From the cell containing the given text, extract its center point as (X, Y) coordinate. 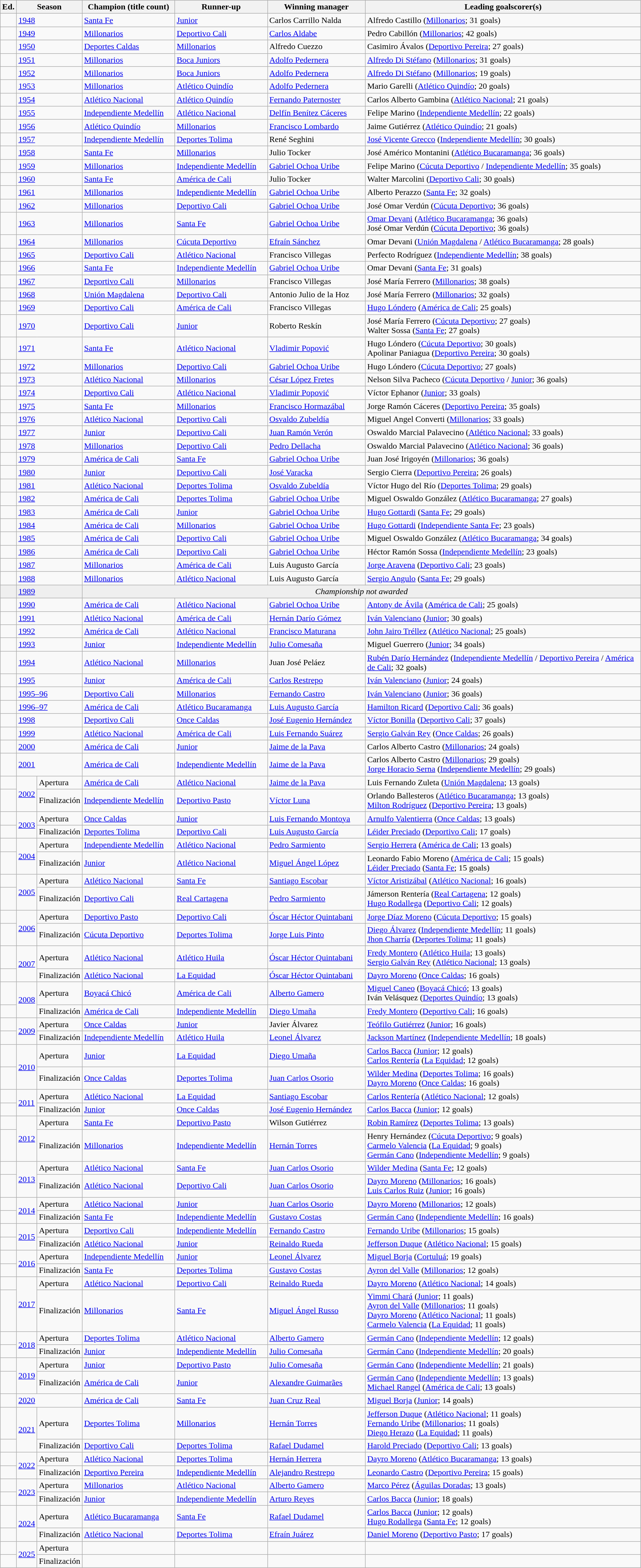
2013 (26, 1179)
Léider Preciado (Deportivo Cali; 17 goals) (503, 832)
Miguel Borja (Junior; 14 goals) (503, 1400)
1990 (49, 605)
Efraín Juárez (316, 1535)
Fernando Uribe (Millonarios; 15 goals) (503, 1230)
2018 (26, 1345)
1965 (49, 255)
1950 (49, 47)
Fernando Paternoster (316, 100)
Carlos Alberto Gambina (Atlético Nacional; 21 goals) (503, 100)
2016 (26, 1263)
1969 (49, 308)
Robin Ramírez (Deportes Tolima; 13 goals) (503, 1122)
Diego Álvarez (Independiente Medellín; 11 goals) Jhon Charría (Deportes Tolima; 11 goals) (503, 935)
Championship not awarded (361, 591)
2012 (26, 1138)
2009 (26, 1031)
Carlos Bacca (Junior; 12 goals) Hugo Rodallega (Santa Fe; 12 goals) (503, 1517)
Carlos Carrillo Nalda (316, 20)
Boyacá Chicó (128, 993)
1996–97 (49, 707)
Champion (title count) (128, 7)
Daniel Moreno (Deportivo Pasto; 17 goals) (503, 1535)
1972 (49, 366)
Víctor Bonilla (Deportivo Cali; 37 goals) (503, 720)
Germán Cano (Independiente Medellín; 21 goals) (503, 1364)
2011 (26, 1103)
Fredy Montero (Deportivo Cali; 16 goals) (503, 1011)
Hernán Darío Gómez (316, 618)
Luis Fernando Suárez (316, 733)
Luis Fernando Zuleta (Unión Magdalena; 13 goals) (503, 782)
Perfecto Rodríguez (Independiente Medellín; 38 goals) (503, 255)
1983 (49, 512)
1987 (49, 565)
2021 (26, 1429)
2007 (26, 964)
Walter Marcolini (Deportivo Cali; 30 goals) (503, 179)
Nelson Silva Pacheco (Cúcuta Deportivo / Junior; 36 goals) (503, 379)
Efraín Sánchez (316, 242)
Alfredo Cuezzo (316, 47)
Carlos Bacca (Junior; 12 goals) (503, 1109)
Dayro Moreno (Millonarios; 12 goals) (503, 1204)
Henry Hernández (Cúcuta Deportivo; 9 goals) Carmelo Valencia (La Equidad; 9 goals) Germán Cano (Independiente Medellín; 9 goals) (503, 1145)
Víctor Hugo del Río (Deportes Tolima; 29 goals) (503, 486)
1959 (49, 166)
Alfredo Di Stéfano (Millonarios; 31 goals) (503, 60)
Germán Cano (Independiente Medellín; 20 goals) (503, 1351)
1963 (49, 223)
Jorge Ramón Cáceres (Deportivo Pereira; 35 goals) (503, 406)
2017 (26, 1304)
1985 (49, 538)
Jorge Díaz Moreno (Cúcuta Deportivo; 15 goals) (503, 917)
2006 (26, 928)
1995–96 (49, 694)
2010 (26, 1067)
Sergio Cierra (Deportivo Pereira; 26 goals) (503, 472)
Alfredo Castillo (Millonarios; 31 goals) (503, 20)
Felipe Marino (Independiente Medellín; 22 goals) (503, 113)
1958 (49, 152)
2001 (49, 764)
Roberto Reskín (316, 326)
1966 (49, 268)
Alejandro Restrepo (316, 1472)
Deportivo Pereira (128, 1472)
Orlando Ballesteros (Atlético Bucaramanga; 13 goals) Milton Rodríguez (Deportivo Pereira; 13 goals) (503, 801)
2022 (26, 1466)
Casimiro Ávalos (Deportivo Pereira; 27 goals) (503, 47)
Rubén Darío Hernández (Independiente Medellín / Deportivo Pereira / América de Cali; 32 goals) (503, 663)
1976 (49, 419)
2014 (26, 1211)
Dayro Moreno (Atlético Bucaramanga; 13 goals) (503, 1459)
2004 (26, 856)
Arnulfo Valentierra (Once Caldas; 13 goals) (503, 818)
Germán Cano (Independiente Medellín; 16 goals) (503, 1217)
1995 (49, 680)
Hernán Herrera (316, 1459)
Luis Fernando Montoya (316, 818)
Carlos Bacca (Junior; 12 goals) Carlos Rentería (La Equidad; 12 goals) (503, 1055)
1964 (49, 242)
Hugo Gottardi (Independiente Santa Fe; 23 goals) (503, 525)
Juan José Peláez (316, 663)
Ayron del Valle (Millonarios; 12 goals) (503, 1270)
Juan Cruz Real (316, 1400)
1955 (49, 113)
1961 (49, 192)
Marco Pérez (Águilas Doradas; 13 goals) (503, 1486)
Felipe Marino (Cúcuta Deportivo / Independiente Medellín; 35 goals) (503, 166)
Jackson Martínez (Independiente Medellín; 18 goals) (503, 1038)
2005 (26, 892)
Pedro Dellacha (316, 446)
1974 (49, 393)
1970 (49, 326)
Mario Garelli (Atlético Quindío; 20 goals) (503, 86)
José María Ferrero (Cúcuta Deportivo; 27 goals) Walter Sossa (Santa Fe; 27 goals) (503, 326)
Carlos Rentería (Atlético Nacional; 12 goals) (503, 1096)
Teófilo Gutiérrez (Junior; 16 goals) (503, 1024)
Jorge Luis Pinto (316, 935)
Juan José Irigoyén (Millonarios; 36 goals) (503, 459)
2023 (26, 1492)
1993 (49, 645)
Víctor Luna (316, 801)
Winning manager (316, 7)
1954 (49, 100)
Miguel Caneo (Boyacá Chicó; 13 goals) Iván Velásquez (Deportes Quindío; 13 goals) (503, 993)
2000 (49, 747)
Antony de Ávila (América de Cali; 25 goals) (503, 605)
Carlos Alberto Castro (Millonarios; 24 goals) (503, 747)
José Vicente Grecco (Independiente Medellín; 30 goals) (503, 139)
Carlos Alberto Castro (Millonarios; 29 goals) Jorge Horacio Serna (Independiente Medellín; 29 goals) (503, 764)
Miguel Oswaldo González (Atlético Bucaramanga; 27 goals) (503, 499)
1973 (49, 379)
John Jairo Tréllez (Atlético Nacional; 25 goals) (503, 631)
Wilson Gutiérrez (316, 1122)
Unión Magdalena (128, 294)
Wilder Medina (Santa Fe; 12 goals) (503, 1168)
Sergio Herrera (América de Cali; 13 goals) (503, 845)
1991 (49, 618)
1994 (49, 663)
Dayro Moreno (Atlético Nacional; 14 goals) (503, 1283)
Juan Ramón Verón (316, 433)
Season (49, 7)
Omar Devani (Unión Magdalena / Atlético Bucaramanga; 28 goals) (503, 242)
Jefferson Duque (Atlético Nacional; 15 goals) (503, 1244)
2025 (26, 1554)
Wilder Medina (Deportes Tolima; 16 goals) Dayro Moreno (Once Caldas; 16 goals) (503, 1078)
Francisco Lombardo (316, 126)
Iván Valenciano (Junior; 30 goals) (503, 618)
Miguel Angel Converti (Millonarios; 33 goals) (503, 419)
Hugo Lóndero (Cúcuta Deportivo; 27 goals) (503, 366)
1999 (49, 733)
Miguel Ángel López (316, 862)
1949 (49, 33)
2002 (26, 794)
2003 (26, 825)
Alexandre Guimarães (316, 1382)
Iván Valenciano (Junior; 36 goals) (503, 694)
Oswaldo Marcial Palavecino (Atlético Nacional; 33 goals) (503, 433)
Hamilton Ricard (Deportivo Cali; 36 goals) (503, 707)
1978 (49, 446)
Jefferson Duque (Atlético Nacional; 11 goals) Fernando Uribe (Millonarios; 11 goals) Diego Herazo (La Equidad; 11 goals) (503, 1423)
Jaime Gutiérrez (Atlético Quindío; 21 goals) (503, 126)
Víctor Ephanor (Junior; 33 goals) (503, 393)
René Seghini (316, 139)
Arturo Reyes (316, 1499)
1981 (49, 486)
Carlos Restrepo (316, 680)
Alberto Perazzo (Santa Fe; 32 goals) (503, 192)
2020 (49, 1400)
Germán Cano (Independiente Medellín; 13 goals) Michael Rangel (América de Cali; 13 goals) (503, 1382)
Pedro Cabillón (Millonarios; 42 goals) (503, 33)
Omar Devani (Atlético Bucaramanga; 36 goals) José Omar Verdún (Cúcuta Deportivo; 36 goals) (503, 223)
Javier Álvarez (316, 1024)
Hugo Lóndero (Cúcuta Deportivo; 30 goals) Apolinar Paniagua (Deportivo Pereira; 30 goals) (503, 348)
1988 (49, 578)
Sergio Angulo (Santa Fe; 29 goals) (503, 578)
Hugo Lóndero (América de Cali; 25 goals) (503, 308)
Ed. (8, 7)
José Omar Verdún (Cúcuta Deportivo; 36 goals) (503, 206)
1948 (49, 20)
Jámerson Rentería (Real Cartagena; 12 goals) Hugo Rodallega (Deportivo Cali; 12 goals) (503, 899)
César López Fretes (316, 379)
1956 (49, 126)
1986 (49, 552)
Deportes Caldas (128, 47)
2015 (26, 1237)
Miguel Guerrero (Junior; 34 goals) (503, 645)
Héctor Ramón Sossa (Independiente Medellín; 23 goals) (503, 552)
Leonardo Fabio Moreno (América de Cali; 15 goals) Léider Preciado (Santa Fe; 15 goals) (503, 862)
1998 (49, 720)
Antonio Julio de la Hoz (316, 294)
Jorge Aravena (Deportivo Cali; 23 goals) (503, 565)
2019 (26, 1376)
Carlos Bacca (Junior; 18 goals) (503, 1499)
1953 (49, 86)
1984 (49, 525)
1960 (49, 179)
Harold Preciado (Deportivo Cali; 13 goals) (503, 1446)
2008 (26, 1000)
1989 (49, 591)
1967 (49, 281)
1951 (49, 60)
1971 (49, 348)
Miguel Ángel Russo (316, 1311)
1957 (49, 139)
Leading goalscorer(s) (503, 7)
José Américo Montanini (Atlético Bucaramanga; 36 goals) (503, 152)
Germán Cano (Independiente Medellín; 12 goals) (503, 1338)
Miguel Oswaldo González (Atlético Bucaramanga; 34 goals) (503, 538)
1968 (49, 294)
Hugo Gottardi (Santa Fe; 29 goals) (503, 512)
Miguel Borja (Cortuluá; 19 goals) (503, 1257)
Oswaldo Marcial Palavecino (Atlético Nacional; 36 goals) (503, 446)
1980 (49, 472)
Runner-up (221, 7)
1979 (49, 459)
Delfín Benítez Cáceres (316, 113)
Dayro Moreno (Millonarios; 16 goals) Luis Carlos Ruiz (Junior; 16 goals) (503, 1186)
José Varacka (316, 472)
Leonardo Castro (Deportivo Pereira; 15 goals) (503, 1472)
Víctor Aristizábal (Atlético Nacional; 16 goals) (503, 881)
José María Ferrero (Millonarios; 32 goals) (503, 294)
Sergio Galván Rey (Once Caldas; 26 goals) (503, 733)
1975 (49, 406)
Carlos Aldabe (316, 33)
José María Ferrero (Millonarios; 38 goals) (503, 281)
Francisco Hormazábal (316, 406)
Fredy Montero (Atlético Huila; 13 goals) Sergio Galván Rey (Atlético Nacional; 13 goals) (503, 957)
Alfredo Di Stéfano (Millonarios; 19 goals) (503, 73)
Iván Valenciano (Junior; 24 goals) (503, 680)
Francisco Maturana (316, 631)
1962 (49, 206)
Omar Devani (Santa Fe; 31 goals) (503, 268)
1952 (49, 73)
Real Cartagena (221, 899)
1992 (49, 631)
1982 (49, 499)
Dayro Moreno (Once Caldas; 16 goals) (503, 975)
1977 (49, 433)
2024 (26, 1523)
